Search for the cell housing the specified text and yield its [X, Y] center coordinate. 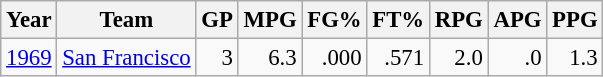
PPG [575, 20]
.000 [334, 58]
FT% [398, 20]
APG [518, 20]
Year [29, 20]
RPG [458, 20]
1.3 [575, 58]
3 [217, 58]
.571 [398, 58]
1969 [29, 58]
MPG [270, 20]
2.0 [458, 58]
.0 [518, 58]
GP [217, 20]
Team [126, 20]
San Francisco [126, 58]
6.3 [270, 58]
FG% [334, 20]
